Pinpoint the cell where the given text exists, returning its (x, y) midpoint coordinate. 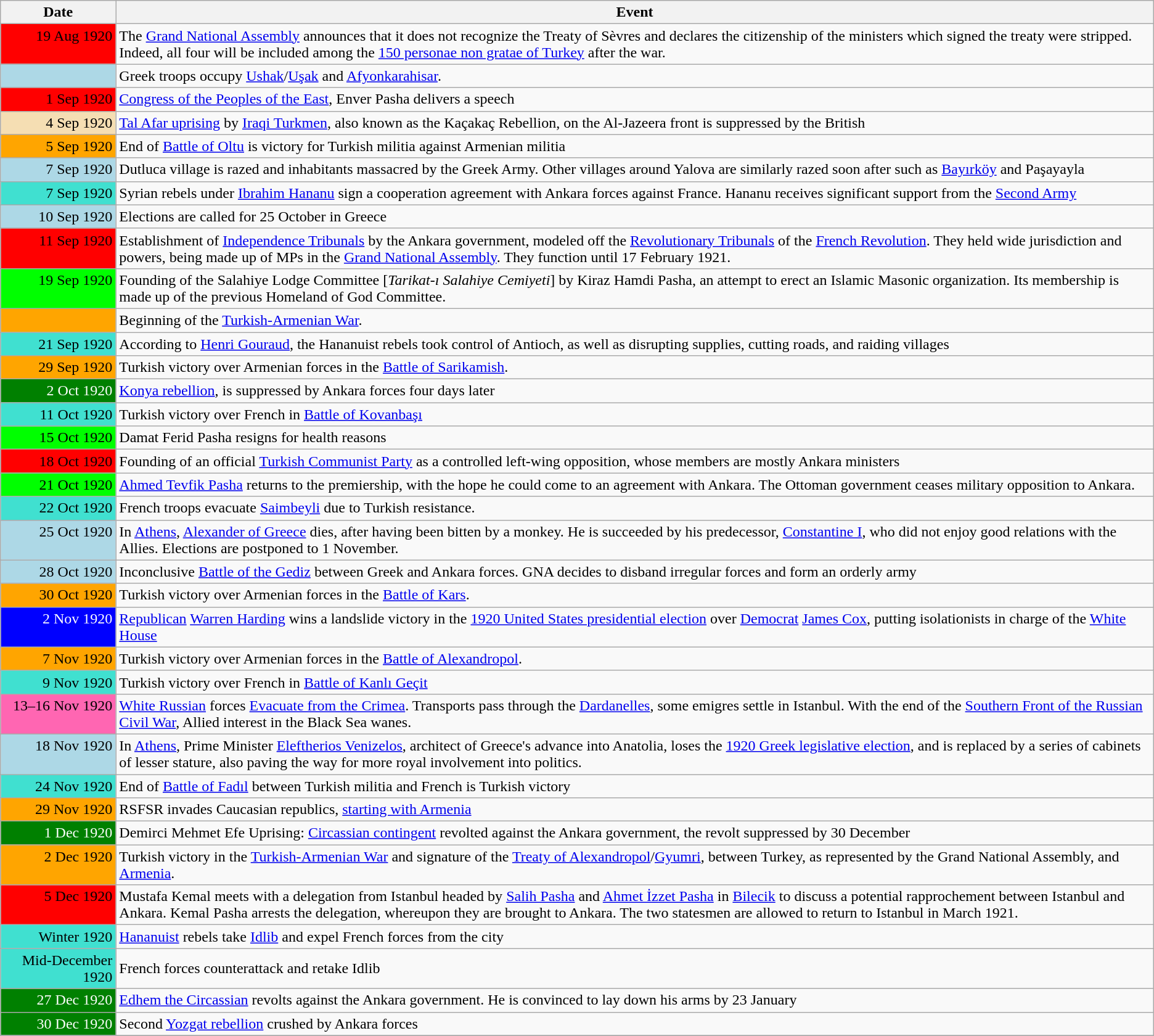
According to Henri Gouraud, the Hananuist rebels took control of Antioch, as well as disrupting supplies, cutting roads, and raiding villages (635, 343)
French troops evacuate Saimbeyli due to Turkish resistance. (635, 508)
10 Sep 1920 (58, 216)
30 Dec 1920 (58, 1024)
2 Oct 1920 (58, 391)
Demirci Mehmet Efe Uprising: Circassian contingent revolted against the Ankara government, the revolt suppressed by 30 December (635, 833)
21 Oct 1920 (58, 485)
Inconclusive Battle of the Gediz between Greek and Ankara forces. GNA decides to disband irregular forces and form an orderly army (635, 572)
22 Oct 1920 (58, 508)
1 Dec 1920 (58, 833)
Tal Afar uprising by Iraqi Turkmen, also known as the Kaçakaç Rebellion, on the Al-Jazeera front is suppressed by the British (635, 123)
RSFSR invades Caucasian republics, starting with Armenia (635, 810)
19 Aug 1920 (58, 44)
24 Nov 1920 (58, 786)
Greek troops occupy Ushak/Uşak and Afyonkarahisar. (635, 76)
Elections are called for 25 October in Greece (635, 216)
Date (58, 12)
13–16 Nov 1920 (58, 714)
5 Dec 1920 (58, 905)
18 Nov 1920 (58, 754)
5 Sep 1920 (58, 146)
Winter 1920 (58, 937)
11 Sep 1920 (58, 248)
1 Sep 1920 (58, 99)
Mid-December 1920 (58, 968)
End of Battle of Oltu is victory for Turkish militia against Armenian militia (635, 146)
15 Oct 1920 (58, 438)
2 Nov 1920 (58, 627)
29 Sep 1920 (58, 368)
18 Oct 1920 (58, 461)
Konya rebellion, is suppressed by Ankara forces four days later (635, 391)
Turkish victory over French in Battle of Kovanbaşı (635, 414)
11 Oct 1920 (58, 414)
Turkish victory over Armenian forces in the Battle of Sarikamish. (635, 368)
Damat Ferid Pasha resigns for health reasons (635, 438)
21 Sep 1920 (58, 343)
Congress of the Peoples of the East, Enver Pasha delivers a speech (635, 99)
Edhem the Circassian revolts against the Ankara government. He is convinced to lay down his arms by 23 January (635, 1000)
2 Dec 1920 (58, 865)
French forces counterattack and retake Idlib (635, 968)
28 Oct 1920 (58, 572)
29 Nov 1920 (58, 810)
9 Nov 1920 (58, 682)
30 Oct 1920 (58, 595)
27 Dec 1920 (58, 1000)
Turkish victory over French in Battle of Kanlı Geçit (635, 682)
19 Sep 1920 (58, 289)
Turkish victory over Armenian forces in the Battle of Alexandropol. (635, 659)
Event (635, 12)
7 Nov 1920 (58, 659)
Hananuist rebels take Idlib and expel French forces from the city (635, 937)
25 Oct 1920 (58, 540)
Turkish victory over Armenian forces in the Battle of Kars. (635, 595)
Beginning of the Turkish-Armenian War. (635, 320)
4 Sep 1920 (58, 123)
Second Yozgat rebellion crushed by Ankara forces (635, 1024)
Founding of an official Turkish Communist Party as a controlled left-wing opposition, whose members are mostly Ankara ministers (635, 461)
End of Battle of Fadıl between Turkish militia and French is Turkish victory (635, 786)
